Return the [X, Y] coordinate for the center point of the cell that contains the specified text.  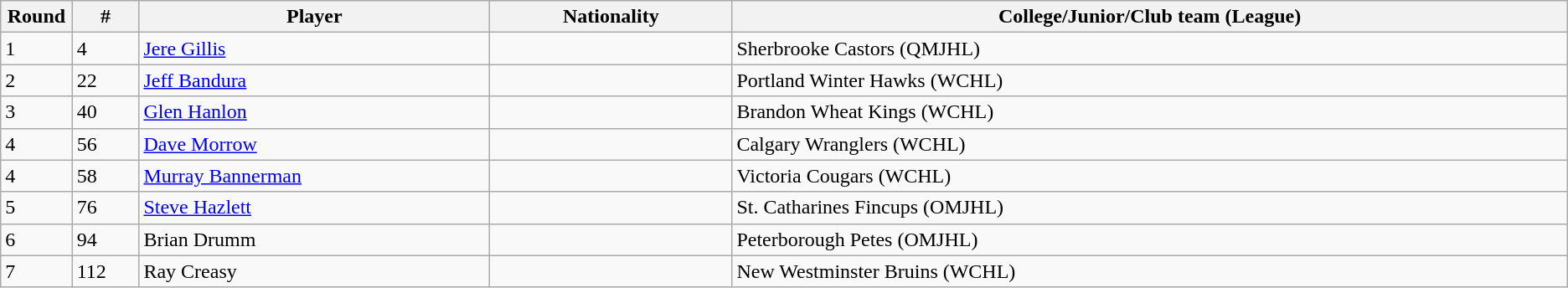
3 [37, 112]
Jere Gillis [315, 49]
56 [106, 144]
Jeff Bandura [315, 80]
Steve Hazlett [315, 208]
Brian Drumm [315, 239]
Sherbrooke Castors (QMJHL) [1149, 49]
Brandon Wheat Kings (WCHL) [1149, 112]
5 [37, 208]
6 [37, 239]
Dave Morrow [315, 144]
Victoria Cougars (WCHL) [1149, 176]
Calgary Wranglers (WCHL) [1149, 144]
Glen Hanlon [315, 112]
Player [315, 17]
7 [37, 271]
Portland Winter Hawks (WCHL) [1149, 80]
94 [106, 239]
Nationality [611, 17]
College/Junior/Club team (League) [1149, 17]
New Westminster Bruins (WCHL) [1149, 271]
40 [106, 112]
# [106, 17]
22 [106, 80]
Murray Bannerman [315, 176]
Ray Creasy [315, 271]
58 [106, 176]
Peterborough Petes (OMJHL) [1149, 239]
2 [37, 80]
112 [106, 271]
1 [37, 49]
St. Catharines Fincups (OMJHL) [1149, 208]
76 [106, 208]
Round [37, 17]
